Capture the cell that displays the provided text and extract its (X, Y) central coordinate. 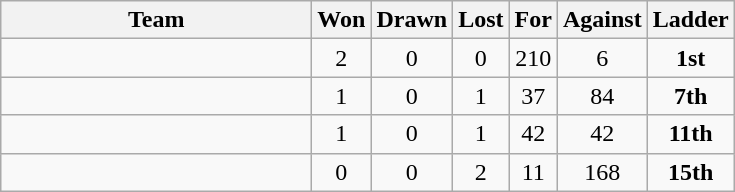
Drawn (412, 20)
For (533, 20)
6 (602, 58)
7th (690, 96)
84 (602, 96)
11 (533, 172)
11th (690, 134)
Against (602, 20)
Won (342, 20)
168 (602, 172)
210 (533, 58)
15th (690, 172)
Lost (481, 20)
37 (533, 96)
Team (156, 20)
1st (690, 58)
Ladder (690, 20)
